Output the (X, Y) coordinate of the center of the cell containing the given text.  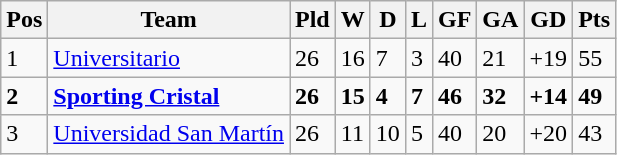
43 (594, 134)
Universidad San Martín (169, 134)
+19 (548, 58)
21 (500, 58)
Universitario (169, 58)
GA (500, 20)
11 (352, 134)
20 (500, 134)
5 (418, 134)
49 (594, 96)
16 (352, 58)
L (418, 20)
4 (388, 96)
D (388, 20)
Pld (313, 20)
Sporting Cristal (169, 96)
32 (500, 96)
15 (352, 96)
Team (169, 20)
Pts (594, 20)
46 (454, 96)
GF (454, 20)
+20 (548, 134)
Pos (24, 20)
1 (24, 58)
W (352, 20)
GD (548, 20)
2 (24, 96)
10 (388, 134)
55 (594, 58)
+14 (548, 96)
